Search for the cell housing the specified text and yield its [X, Y] center coordinate. 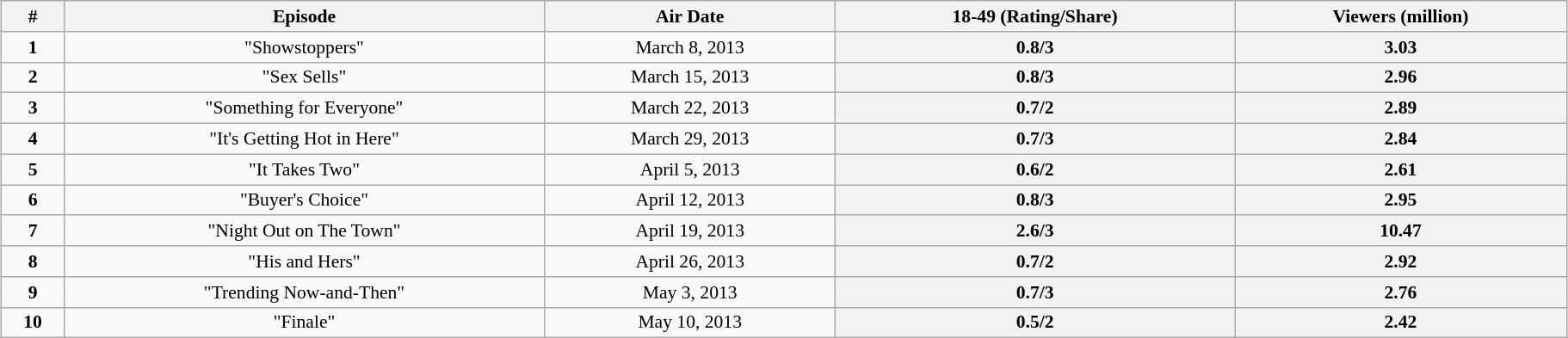
May 10, 2013 [690, 323]
March 29, 2013 [690, 139]
Episode [304, 16]
4 [33, 139]
0.5/2 [1035, 323]
2.89 [1401, 108]
"Night Out on The Town" [304, 231]
"Trending Now-and-Then" [304, 292]
6 [33, 200]
April 12, 2013 [690, 200]
3 [33, 108]
8 [33, 261]
Air Date [690, 16]
10 [33, 323]
"Finale" [304, 323]
2.61 [1401, 169]
2 [33, 77]
2.96 [1401, 77]
"It's Getting Hot in Here" [304, 139]
2.84 [1401, 139]
"It Takes Two" [304, 169]
2.76 [1401, 292]
"Sex Sells" [304, 77]
May 3, 2013 [690, 292]
Viewers (million) [1401, 16]
# [33, 16]
March 22, 2013 [690, 108]
5 [33, 169]
2.92 [1401, 261]
3.03 [1401, 47]
March 15, 2013 [690, 77]
18-49 (Rating/Share) [1035, 16]
"Buyer's Choice" [304, 200]
1 [33, 47]
March 8, 2013 [690, 47]
0.6/2 [1035, 169]
2.42 [1401, 323]
2.95 [1401, 200]
April 5, 2013 [690, 169]
"His and Hers" [304, 261]
2.6/3 [1035, 231]
April 26, 2013 [690, 261]
7 [33, 231]
April 19, 2013 [690, 231]
"Something for Everyone" [304, 108]
9 [33, 292]
"Showstoppers" [304, 47]
10.47 [1401, 231]
